Pinpoint the cell where the given text exists, returning its (x, y) midpoint coordinate. 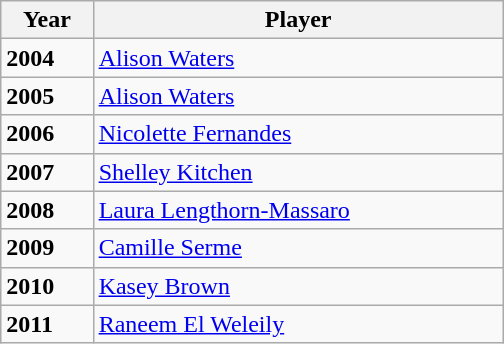
Year (47, 20)
Laura Lengthorn-Massaro (298, 210)
2004 (47, 58)
Camille Serme (298, 248)
Shelley Kitchen (298, 172)
2007 (47, 172)
2011 (47, 324)
2005 (47, 96)
2006 (47, 134)
2009 (47, 248)
Raneem El Weleily (298, 324)
2010 (47, 286)
Kasey Brown (298, 286)
2008 (47, 210)
Player (298, 20)
Nicolette Fernandes (298, 134)
